Scan for the cell matching the given text and deliver its (X, Y) coordinate at center. 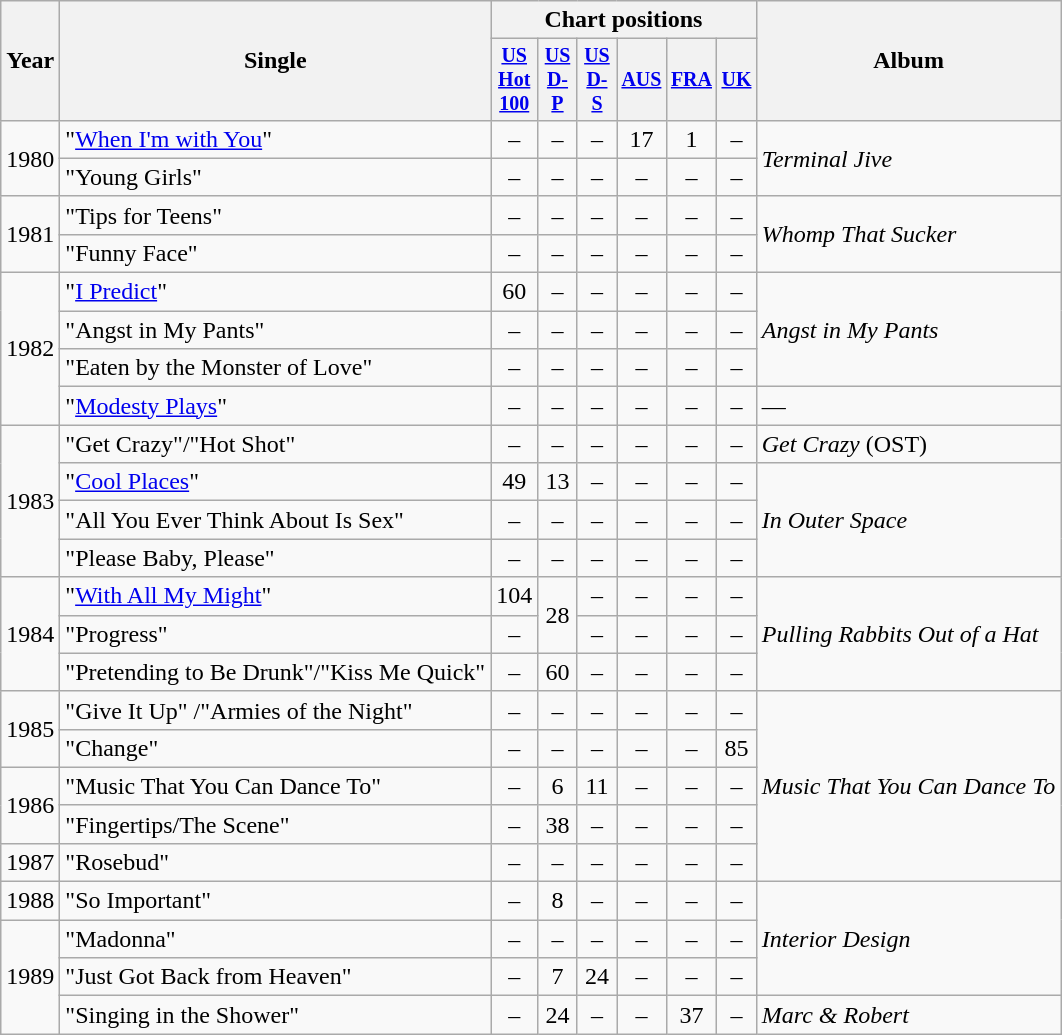
"With All My Might" (276, 596)
Marc & Robert (908, 1015)
Year (30, 61)
"Eaten by the Monster of Love" (276, 368)
1984 (30, 634)
1 (692, 139)
"Fingertips/The Scene" (276, 824)
"Just Got Back from Heaven" (276, 977)
US D-P (558, 80)
1981 (30, 234)
104 (514, 596)
UK (736, 80)
"Change" (276, 748)
1988 (30, 901)
AUS (642, 80)
"Madonna" (276, 939)
1980 (30, 158)
"Give It Up" /"Armies of the Night" (276, 710)
"Please Baby, Please" (276, 558)
13 (558, 482)
1985 (30, 729)
"So Important" (276, 901)
Terminal Jive (908, 158)
"I Predict" (276, 292)
"When I'm with You" (276, 139)
"Music That You Can Dance To" (276, 786)
"Angst in My Pants" (276, 330)
Get Crazy (OST) (908, 444)
"Singing in the Shower" (276, 1015)
"Tips for Teens" (276, 215)
6 (558, 786)
Pulling Rabbits Out of a Hat (908, 634)
1983 (30, 501)
US Hot 100 (514, 80)
85 (736, 748)
Album (908, 61)
Interior Design (908, 939)
"Young Girls" (276, 177)
"Funny Face" (276, 253)
1982 (30, 349)
"Pretending to Be Drunk"/"Kiss Me Quick" (276, 672)
"Progress" (276, 634)
"All You Ever Think About Is Sex" (276, 520)
Music That You Can Dance To (908, 786)
49 (514, 482)
"Modesty Plays" (276, 406)
Chart positions (624, 20)
38 (558, 824)
In Outer Space (908, 520)
17 (642, 139)
Whomp That Sucker (908, 234)
1989 (30, 977)
"Rosebud" (276, 862)
Single (276, 61)
FRA (692, 80)
"Cool Places" (276, 482)
1987 (30, 862)
7 (558, 977)
11 (596, 786)
37 (692, 1015)
US D-S (596, 80)
8 (558, 901)
"Get Crazy"/"Hot Shot" (276, 444)
Angst in My Pants (908, 330)
28 (558, 615)
— (908, 406)
1986 (30, 805)
